Scan for the cell matching the given text and deliver its [x, y] coordinate at center. 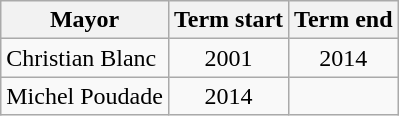
Michel Poudade [85, 96]
2001 [228, 58]
Christian Blanc [85, 58]
Term end [344, 20]
Term start [228, 20]
Mayor [85, 20]
